Extract the [X, Y] coordinate from the center of the cell holding the provided text.  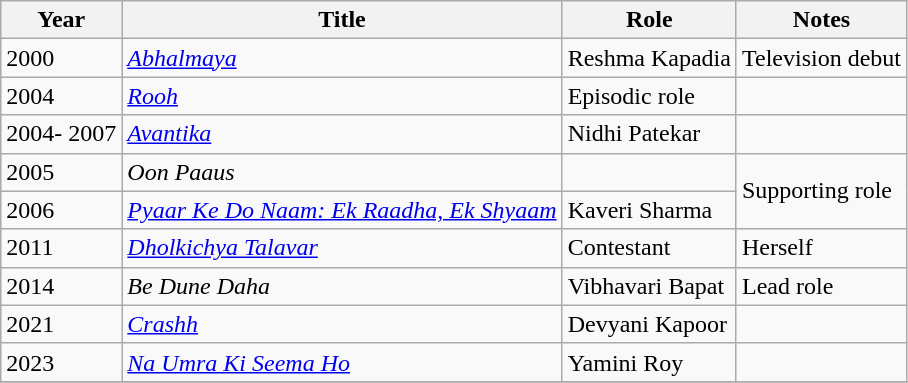
Crashh [342, 324]
Pyaar Ke Do Naam: Ek Raadha, Ek Shyaam [342, 210]
Lead role [821, 286]
Episodic role [649, 96]
Dholkichya Talavar [342, 248]
2004- 2007 [62, 134]
Notes [821, 20]
Rooh [342, 96]
Role [649, 20]
Kaveri Sharma [649, 210]
2000 [62, 58]
2006 [62, 210]
Be Dune Daha [342, 286]
Supporting role [821, 191]
2014 [62, 286]
Abhalmaya [342, 58]
2023 [62, 362]
Contestant [649, 248]
Nidhi Patekar [649, 134]
Na Umra Ki Seema Ho [342, 362]
2011 [62, 248]
2021 [62, 324]
Oon Paaus [342, 172]
Herself [821, 248]
Yamini Roy [649, 362]
Vibhavari Bapat [649, 286]
Avantika [342, 134]
Reshma Kapadia [649, 58]
Year [62, 20]
Title [342, 20]
2004 [62, 96]
Television debut [821, 58]
Devyani Kapoor [649, 324]
2005 [62, 172]
